Identify which cell holds the provided text, then report its [x, y] central coordinate. 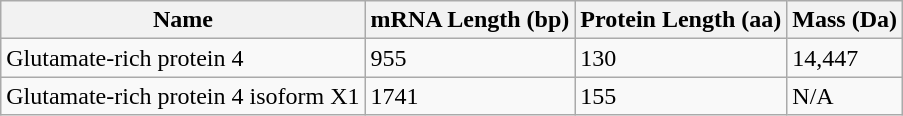
N/A [845, 96]
14,447 [845, 58]
155 [681, 96]
955 [470, 58]
Glutamate-rich protein 4 [183, 58]
130 [681, 58]
Glutamate-rich protein 4 isoform X1 [183, 96]
mRNA Length (bp) [470, 20]
Protein Length (aa) [681, 20]
1741 [470, 96]
Mass (Da) [845, 20]
Name [183, 20]
